Scan for the cell matching the given text and deliver its (x, y) coordinate at center. 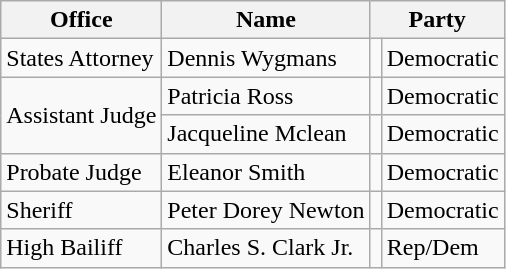
Dennis Wygmans (266, 58)
Eleanor Smith (266, 172)
High Bailiff (82, 248)
States Attorney (82, 58)
Party (437, 20)
Office (82, 20)
Assistant Judge (82, 115)
Rep/Dem (442, 248)
Patricia Ross (266, 96)
Jacqueline Mclean (266, 134)
Probate Judge (82, 172)
Peter Dorey Newton (266, 210)
Name (266, 20)
Charles S. Clark Jr. (266, 248)
Sheriff (82, 210)
